Return the (x, y) coordinate for the center point of the cell that contains the specified text.  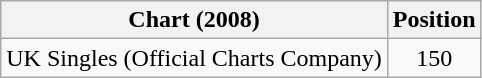
UK Singles (Official Charts Company) (194, 58)
Position (434, 20)
Chart (2008) (194, 20)
150 (434, 58)
